Scan for the cell matching the given text and deliver its (X, Y) coordinate at center. 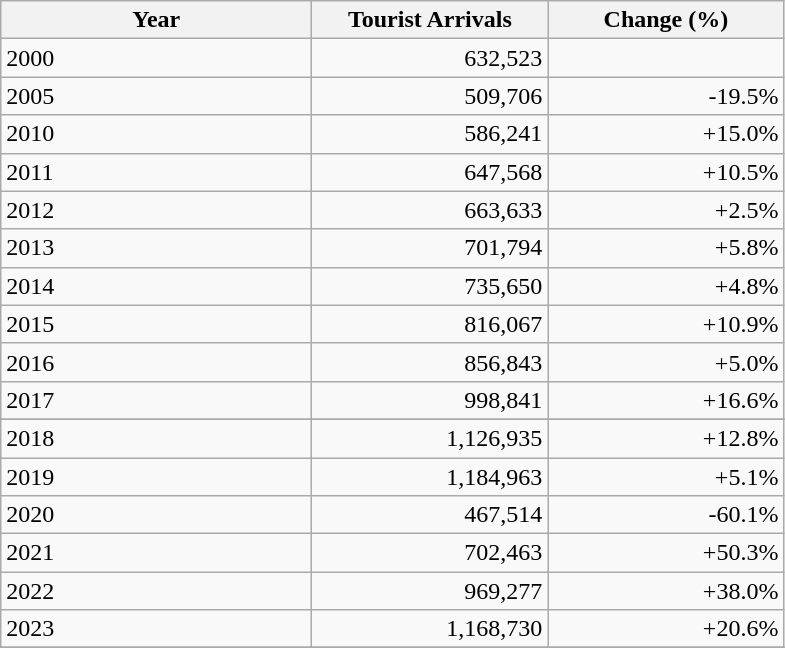
+15.0% (666, 134)
2022 (156, 591)
2017 (156, 400)
+5.1% (666, 477)
2005 (156, 96)
816,067 (430, 324)
-60.1% (666, 515)
2014 (156, 286)
1,168,730 (430, 629)
1,126,935 (430, 438)
+4.8% (666, 286)
2018 (156, 438)
+38.0% (666, 591)
+50.3% (666, 553)
2013 (156, 248)
467,514 (430, 515)
998,841 (430, 400)
856,843 (430, 362)
+10.9% (666, 324)
Year (156, 20)
969,277 (430, 591)
509,706 (430, 96)
2019 (156, 477)
1,184,963 (430, 477)
+2.5% (666, 210)
Change (%) (666, 20)
-19.5% (666, 96)
2023 (156, 629)
663,633 (430, 210)
+20.6% (666, 629)
+5.0% (666, 362)
2010 (156, 134)
701,794 (430, 248)
735,650 (430, 286)
2000 (156, 58)
2011 (156, 172)
+10.5% (666, 172)
632,523 (430, 58)
647,568 (430, 172)
2015 (156, 324)
702,463 (430, 553)
Tourist Arrivals (430, 20)
586,241 (430, 134)
2012 (156, 210)
2020 (156, 515)
2016 (156, 362)
+12.8% (666, 438)
+5.8% (666, 248)
2021 (156, 553)
+16.6% (666, 400)
